Pinpoint the cell where the given text exists, returning its (X, Y) midpoint coordinate. 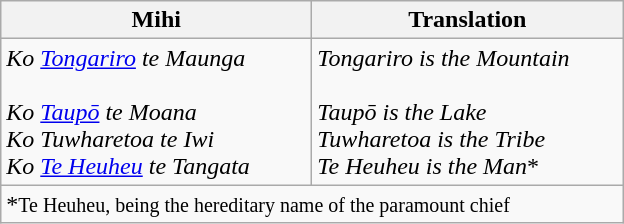
*Te Heuheu, being the hereditary name of the paramount chief (312, 204)
Ko Tongariro te MaungaKo Taupō te Moana Ko Tuwharetoa te Iwi Ko Te Heuheu te Tangata (156, 112)
Translation (468, 20)
Tongariro is the MountainTaupō is the Lake Tuwharetoa is the Tribe Te Heuheu is the Man* (468, 112)
Mihi (156, 20)
